Provide the [X, Y] coordinate of the cell's center where the given text is located.  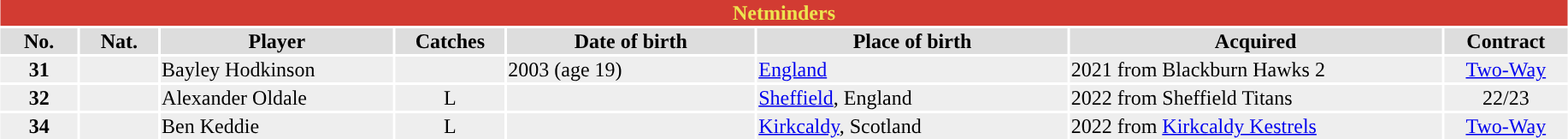
2022 from Kirkcaldy Kestrels [1255, 126]
34 [39, 126]
Player [277, 41]
22/23 [1506, 98]
Date of birth [631, 41]
Acquired [1255, 41]
32 [39, 98]
England [912, 69]
2003 (age 19) [631, 69]
Place of birth [912, 41]
Catches [450, 41]
Kirkcaldy, Scotland [912, 126]
2022 from Sheffield Titans [1255, 98]
Alexander Oldale [277, 98]
Ben Keddie [277, 126]
Netminders [783, 13]
Bayley Hodkinson [277, 69]
No. [39, 41]
2021 from Blackburn Hawks 2 [1255, 69]
Contract [1506, 41]
Nat. [120, 41]
Sheffield, England [912, 98]
31 [39, 69]
